Extract the (x, y) coordinate from the center of the cell holding the provided text.  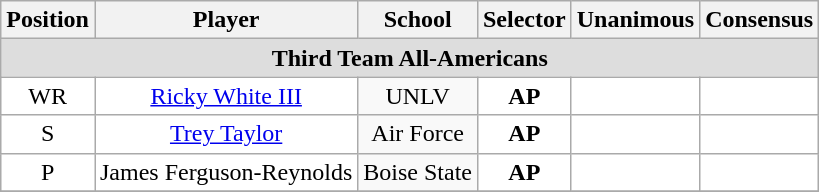
P (48, 172)
Air Force (418, 134)
Player (226, 20)
Selector (524, 20)
School (418, 20)
Position (48, 20)
WR (48, 96)
Unanimous (635, 20)
Trey Taylor (226, 134)
Boise State (418, 172)
Ricky White III (226, 96)
James Ferguson-Reynolds (226, 172)
S (48, 134)
Consensus (760, 20)
Third Team All-Americans (410, 58)
UNLV (418, 96)
